Search for the cell housing the specified text and yield its [x, y] center coordinate. 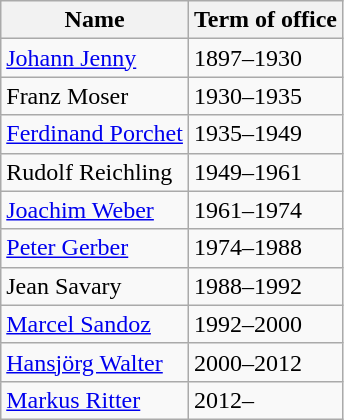
Johann Jenny [95, 58]
1930–1935 [265, 96]
Marcel Sandoz [95, 324]
1961–1974 [265, 210]
1974–1988 [265, 248]
1897–1930 [265, 58]
Markus Ritter [95, 400]
Term of office [265, 20]
2012– [265, 400]
Name [95, 20]
Peter Gerber [95, 248]
Ferdinand Porchet [95, 134]
1988–1992 [265, 286]
2000–2012 [265, 362]
1935–1949 [265, 134]
1949–1961 [265, 172]
Hansjörg Walter [95, 362]
Joachim Weber [95, 210]
Jean Savary [95, 286]
Franz Moser [95, 96]
1992–2000 [265, 324]
Rudolf Reichling [95, 172]
